Search for the cell housing the specified text and yield its [x, y] center coordinate. 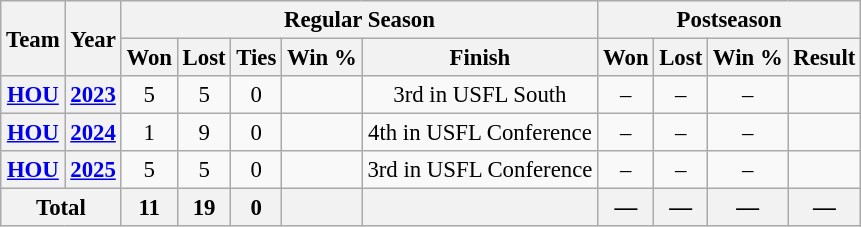
Team [33, 38]
11 [149, 208]
Result [824, 58]
4th in USFL Conference [480, 133]
3rd in USFL Conference [480, 170]
2023 [93, 95]
Year [93, 38]
Ties [256, 58]
Postseason [730, 20]
Total [61, 208]
Finish [480, 58]
1 [149, 133]
3rd in USFL South [480, 95]
9 [204, 133]
2025 [93, 170]
2024 [93, 133]
Regular Season [360, 20]
19 [204, 208]
